Return [x, y] of the center of cell containing provided text 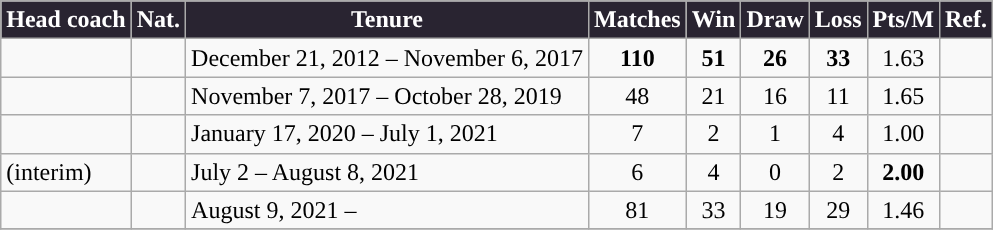
January 17, 2020 – July 1, 2021 [388, 134]
December 21, 2012 – November 6, 2017 [388, 58]
6 [637, 172]
0 [775, 172]
21 [714, 96]
11 [838, 96]
Nat. [158, 20]
1.63 [903, 58]
1.00 [903, 134]
48 [637, 96]
Tenure [388, 20]
110 [637, 58]
16 [775, 96]
Head coach [66, 20]
Ref. [966, 20]
1.65 [903, 96]
Loss [838, 20]
(interim) [66, 172]
Pts/M [903, 20]
July 2 – August 8, 2021 [388, 172]
1.46 [903, 210]
Matches [637, 20]
29 [838, 210]
26 [775, 58]
Win [714, 20]
2.00 [903, 172]
81 [637, 210]
1 [775, 134]
November 7, 2017 – October 28, 2019 [388, 96]
51 [714, 58]
Draw [775, 20]
7 [637, 134]
19 [775, 210]
August 9, 2021 – [388, 210]
